Search for the cell housing the specified text and yield its (X, Y) center coordinate. 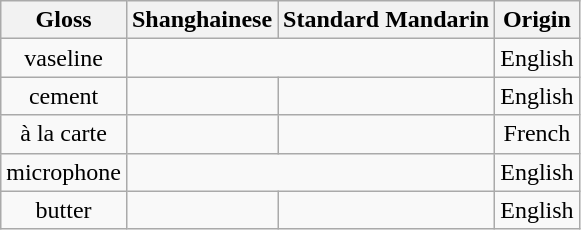
microphone (64, 172)
Shanghainese (202, 20)
Standard Mandarin (386, 20)
French (537, 134)
vaseline (64, 58)
Origin (537, 20)
cement (64, 96)
à la carte (64, 134)
butter (64, 210)
Gloss (64, 20)
